Extract the [x, y] coordinate from the center of the cell holding the provided text.  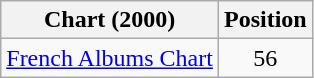
Position [265, 20]
56 [265, 58]
French Albums Chart [110, 58]
Chart (2000) [110, 20]
